Detect which cell encompasses the target text, then output its (x, y) center coordinate. 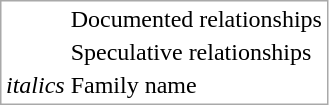
Speculative relationships (196, 53)
italics (35, 85)
Family name (196, 85)
Documented relationships (196, 19)
